Scan for the cell matching the given text and deliver its [x, y] coordinate at center. 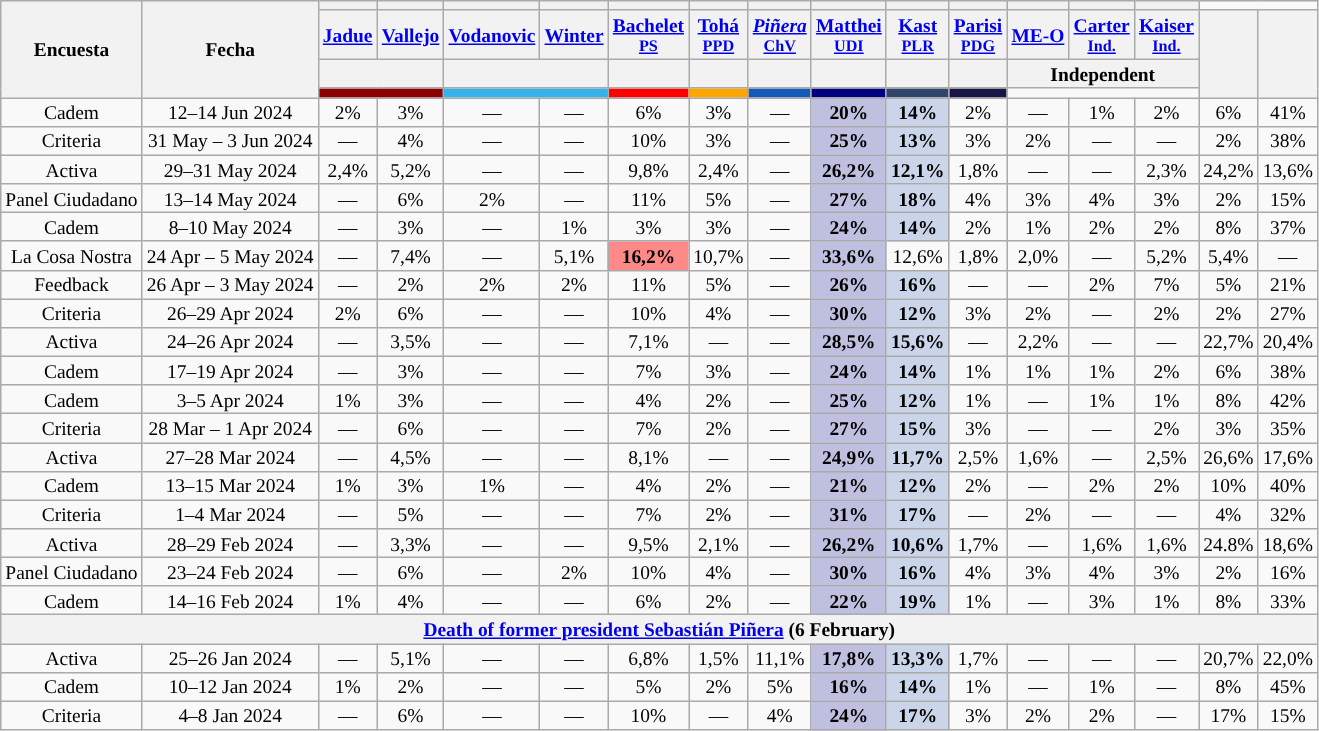
10–12 Jan 2024 [230, 686]
19% [918, 600]
8,1% [648, 456]
KastPLR [918, 35]
24.8% [1228, 544]
23–24 Feb 2024 [230, 572]
17–19 Apr 2024 [230, 370]
22,7% [1228, 342]
Encuesta [72, 50]
9,8% [648, 170]
2,0% [1038, 256]
13% [918, 140]
La Cosa Nostra [72, 256]
33,6% [848, 256]
33% [1288, 600]
26–29 Apr 2024 [230, 314]
Death of former president Sebastián Piñera (6 February) [660, 630]
7,1% [648, 342]
Jadue [348, 35]
ParisiPDG [978, 35]
MattheiUDI [848, 35]
31% [848, 514]
20,4% [1288, 342]
BacheletPS [648, 35]
13,6% [1288, 170]
16,2% [648, 256]
25–26 Jan 2024 [230, 658]
ME-O [1038, 35]
27–28 Mar 2024 [230, 456]
11,7% [918, 456]
10,7% [718, 256]
Fecha [230, 50]
KaiserInd. [1166, 35]
9,5% [648, 544]
13–14 May 2024 [230, 198]
20% [848, 112]
3–5 Apr 2024 [230, 400]
29–31 May 2024 [230, 170]
17,8% [848, 658]
4–8 Jan 2024 [230, 716]
22,0% [1288, 658]
12–14 Jun 2024 [230, 112]
5,4% [1228, 256]
12,6% [918, 256]
11,1% [780, 658]
4,5% [410, 456]
26 Apr – 3 May 2024 [230, 284]
2,3% [1166, 170]
2,2% [1038, 342]
37% [1288, 228]
18% [918, 198]
22% [848, 600]
24,2% [1228, 170]
31 May – 3 Jun 2024 [230, 140]
1,5% [718, 658]
24 Apr – 5 May 2024 [230, 256]
14–16 Feb 2024 [230, 600]
2,1% [718, 544]
Winter [574, 35]
3,3% [410, 544]
13,3% [918, 658]
20,7% [1228, 658]
15,6% [918, 342]
42% [1288, 400]
41% [1288, 112]
26% [848, 284]
Vodanovic [492, 35]
CarterInd. [1102, 35]
18,6% [1288, 544]
6,8% [648, 658]
3,5% [410, 342]
28–29 Feb 2024 [230, 544]
Vallejo [410, 35]
35% [1288, 428]
10,6% [918, 544]
28,5% [848, 342]
28 Mar – 1 Apr 2024 [230, 428]
8–10 May 2024 [230, 228]
Independent [1103, 74]
PiñeraChV [780, 35]
17,6% [1288, 456]
32% [1288, 514]
7,4% [410, 256]
13–15 Mar 2024 [230, 486]
45% [1288, 686]
24–26 Apr 2024 [230, 342]
24,9% [848, 456]
40% [1288, 486]
26,6% [1228, 456]
ToháPPD [718, 35]
12,1% [918, 170]
Feedback [72, 284]
1–4 Mar 2024 [230, 514]
